Capture the cell that displays the provided text and extract its [X, Y] central coordinate. 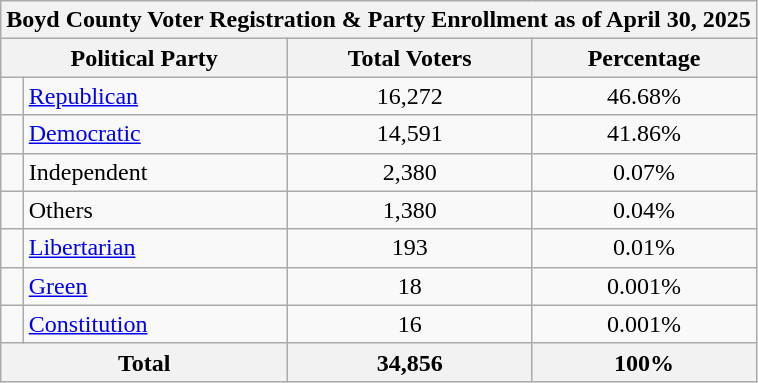
16,272 [410, 96]
1,380 [410, 210]
Total Voters [410, 58]
46.68% [644, 96]
Boyd County Voter Registration & Party Enrollment as of April 30, 2025 [379, 20]
Political Party [144, 58]
Total [144, 362]
0.07% [644, 172]
100% [644, 362]
Percentage [644, 58]
16 [410, 324]
34,856 [410, 362]
Libertarian [155, 248]
Republican [155, 96]
0.01% [644, 248]
193 [410, 248]
Constitution [155, 324]
Independent [155, 172]
Green [155, 286]
2,380 [410, 172]
14,591 [410, 134]
Democratic [155, 134]
Others [155, 210]
0.04% [644, 210]
18 [410, 286]
41.86% [644, 134]
